Return the (X, Y) coordinate for the center point of the cell that contains the specified text.  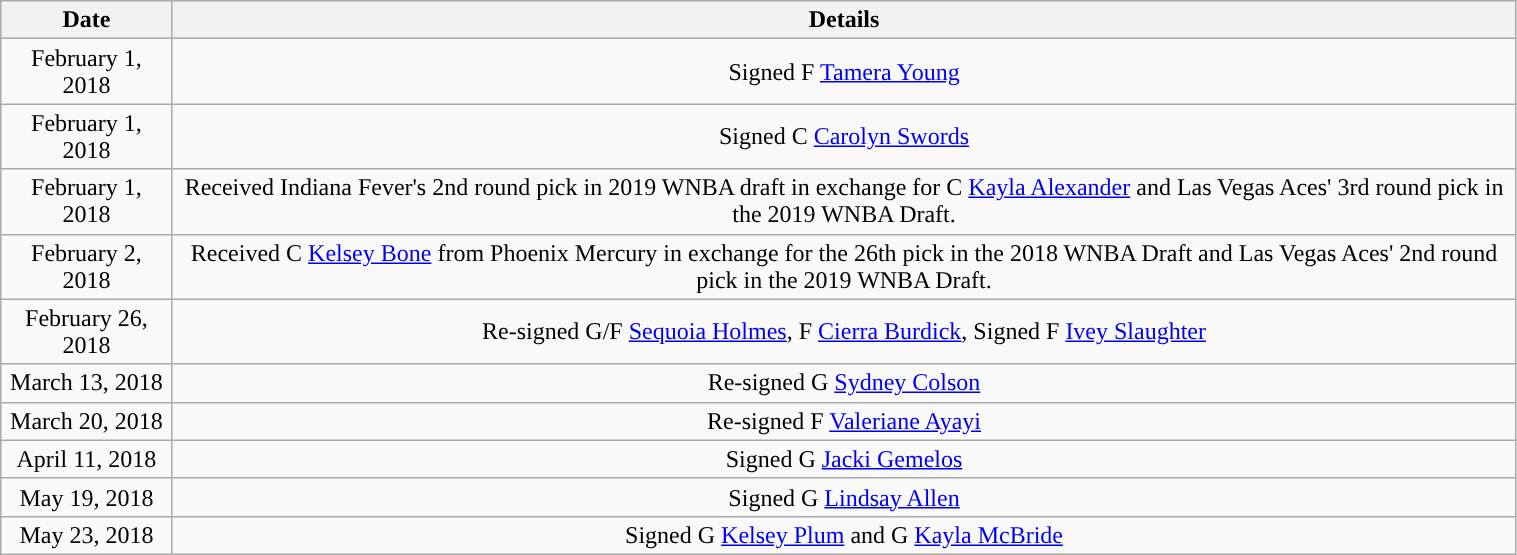
Signed G Kelsey Plum and G Kayla McBride (844, 535)
April 11, 2018 (86, 459)
Date (86, 20)
February 2, 2018 (86, 266)
May 23, 2018 (86, 535)
Signed F Tamera Young (844, 72)
Re-signed F Valeriane Ayayi (844, 421)
May 19, 2018 (86, 497)
Re-signed G Sydney Colson (844, 383)
Signed G Jacki Gemelos (844, 459)
Details (844, 20)
Signed C Carolyn Swords (844, 136)
Re-signed G/F Sequoia Holmes, F Cierra Burdick, Signed F Ivey Slaughter (844, 332)
Signed G Lindsay Allen (844, 497)
March 20, 2018 (86, 421)
March 13, 2018 (86, 383)
February 26, 2018 (86, 332)
